Determine the (X, Y) coordinate at the center of the cell enclosing the given text.  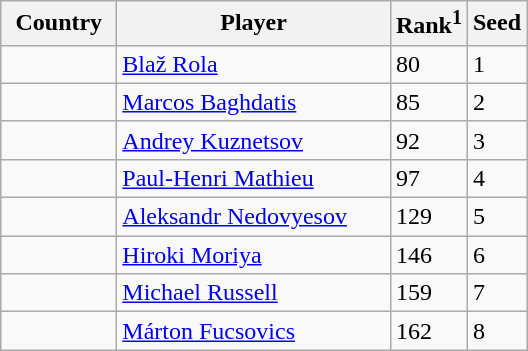
85 (428, 102)
Marcos Baghdatis (254, 102)
5 (496, 217)
Rank1 (428, 24)
92 (428, 140)
Andrey Kuznetsov (254, 140)
1 (496, 64)
Blaž Rola (254, 64)
6 (496, 255)
162 (428, 331)
4 (496, 178)
Country (59, 24)
7 (496, 293)
159 (428, 293)
8 (496, 331)
3 (496, 140)
Paul-Henri Mathieu (254, 178)
129 (428, 217)
Aleksandr Nedovyesov (254, 217)
Márton Fucsovics (254, 331)
Michael Russell (254, 293)
80 (428, 64)
Player (254, 24)
Seed (496, 24)
2 (496, 102)
Hiroki Moriya (254, 255)
146 (428, 255)
97 (428, 178)
